Search for the cell housing the specified text and yield its [X, Y] center coordinate. 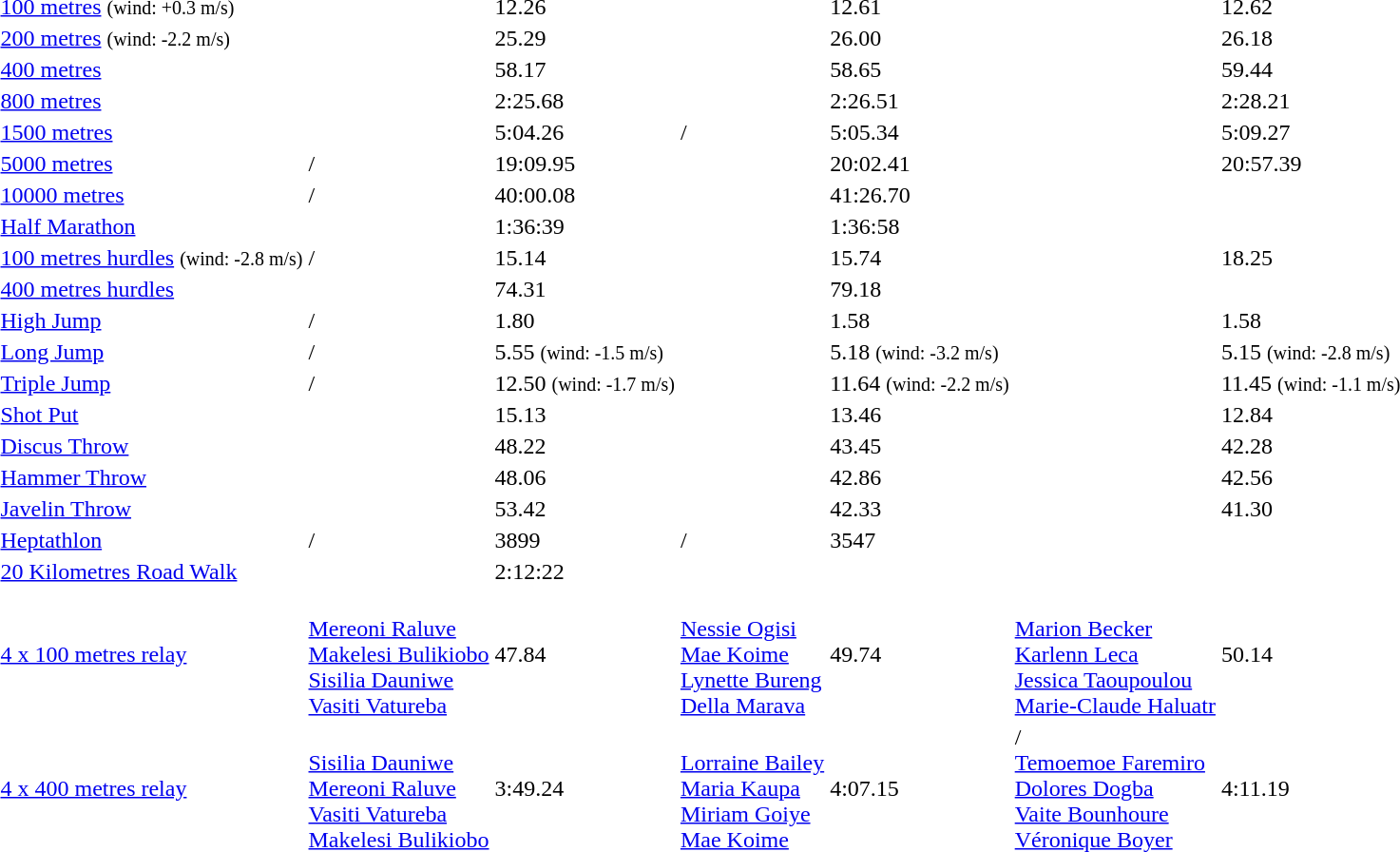
1:36:58 [920, 226]
42.33 [920, 509]
74.31 [585, 289]
2:26.51 [920, 101]
41:26.70 [920, 195]
1:36:39 [585, 226]
3547 [920, 540]
15.74 [920, 258]
58.65 [920, 69]
Mereoni Raluve Makelesi Bulikiobo Sisilia Dauniwe Vasiti Vatureba [399, 654]
1.58 [920, 320]
1.80 [585, 320]
Nessie Ogisi Mae Koime Lynette Bureng Della Marava [752, 654]
20:02.41 [920, 164]
43.45 [920, 446]
58.17 [585, 69]
42.86 [920, 477]
79.18 [920, 289]
2:25.68 [585, 101]
11.64 (wind: -2.2 m/s) [920, 383]
5:04.26 [585, 132]
19:09.95 [585, 164]
5:05.34 [920, 132]
25.29 [585, 38]
3899 [585, 540]
40:00.08 [585, 195]
5.55 (wind: -1.5 m/s) [585, 352]
2:12:22 [585, 571]
48.06 [585, 477]
15.14 [585, 258]
48.22 [585, 446]
49.74 [920, 654]
53.42 [585, 509]
15.13 [585, 415]
5.18 (wind: -3.2 m/s) [920, 352]
13.46 [920, 415]
47.84 [585, 654]
12.50 (wind: -1.7 m/s) [585, 383]
Marion Becker Karlenn Leca Jessica Taoupoulou Marie-Claude Haluatr [1115, 654]
26.00 [920, 38]
